From the cell containing the given text, extract its center point as [x, y] coordinate. 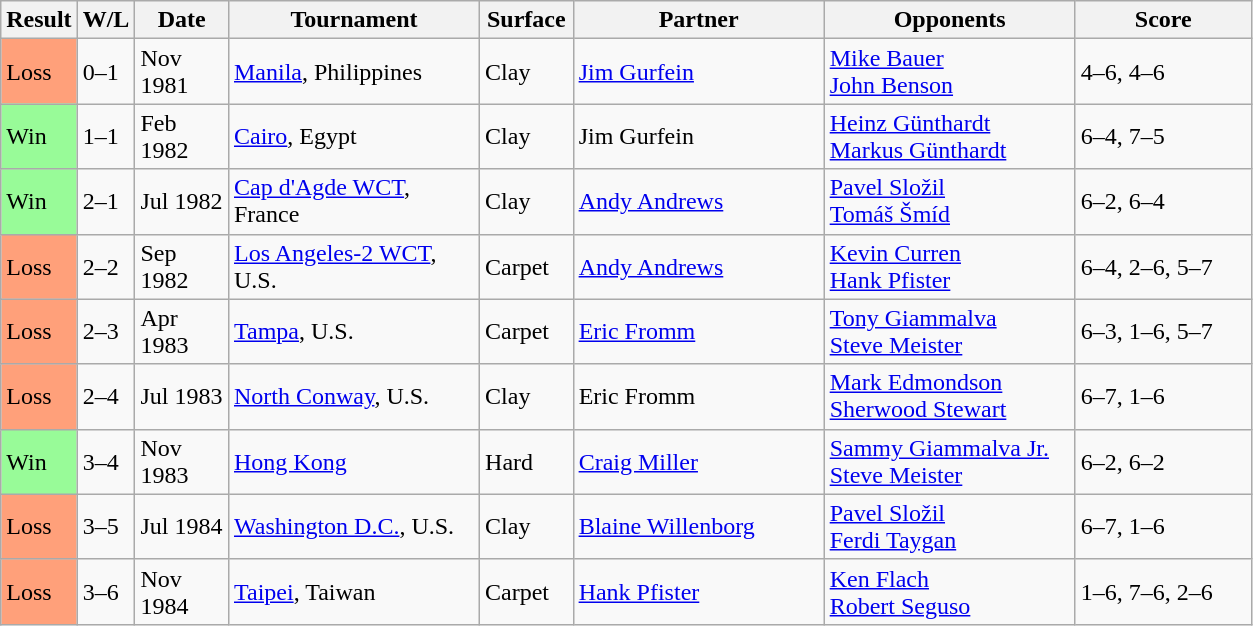
North Conway, U.S. [354, 396]
Jul 1983 [182, 396]
3–5 [106, 526]
Hard [527, 462]
3–6 [106, 592]
Nov 1984 [182, 592]
Apr 1983 [182, 332]
Tournament [354, 20]
3–4 [106, 462]
6–2, 6–4 [1163, 202]
Cap d'Agde WCT, France [354, 202]
Washington D.C., U.S. [354, 526]
Heinz Günthardt Markus Günthardt [950, 136]
4–6, 4–6 [1163, 72]
Nov 1981 [182, 72]
Opponents [950, 20]
Nov 1983 [182, 462]
2–3 [106, 332]
6–2, 6–2 [1163, 462]
Mark Edmondson Sherwood Stewart [950, 396]
Mike Bauer John Benson [950, 72]
1–1 [106, 136]
Hong Kong [354, 462]
Pavel Složil Tomáš Šmíd [950, 202]
W/L [106, 20]
Date [182, 20]
6–4, 7–5 [1163, 136]
1–6, 7–6, 2–6 [1163, 592]
Feb 1982 [182, 136]
Manila, Philippines [354, 72]
0–1 [106, 72]
Jul 1982 [182, 202]
Tampa, U.S. [354, 332]
Sammy Giammalva Jr. Steve Meister [950, 462]
Tony Giammalva Steve Meister [950, 332]
Craig Miller [698, 462]
6–3, 1–6, 5–7 [1163, 332]
2–2 [106, 266]
Sep 1982 [182, 266]
Surface [527, 20]
Result [39, 20]
Score [1163, 20]
6–4, 2–6, 5–7 [1163, 266]
Pavel Složil Ferdi Taygan [950, 526]
Partner [698, 20]
Jul 1984 [182, 526]
Los Angeles-2 WCT, U.S. [354, 266]
Kevin Curren Hank Pfister [950, 266]
2–1 [106, 202]
Cairo, Egypt [354, 136]
2–4 [106, 396]
Hank Pfister [698, 592]
Taipei, Taiwan [354, 592]
Ken Flach Robert Seguso [950, 592]
Blaine Willenborg [698, 526]
